Scan for the cell matching the given text and deliver its (x, y) coordinate at center. 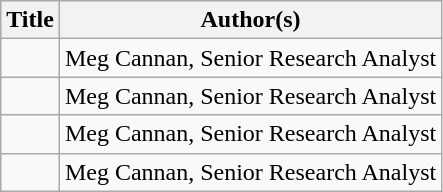
Title (30, 20)
Author(s) (250, 20)
